Search for the cell housing the specified text and yield its (x, y) center coordinate. 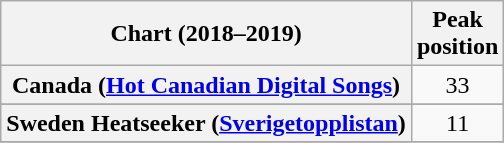
Peakposition (457, 34)
Chart (2018–2019) (206, 34)
11 (457, 123)
Sweden Heatseeker (Sverigetopplistan) (206, 123)
Canada (Hot Canadian Digital Songs) (206, 85)
33 (457, 85)
